Provide the (X, Y) coordinate of the cell's center where the given text is located.  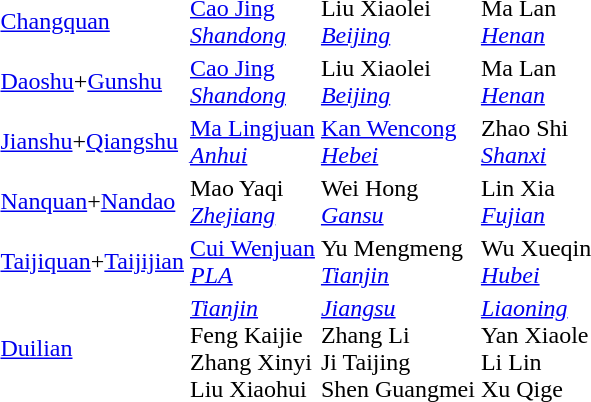
Cui WenjuanPLA (252, 262)
Yu MengmengTianjin (398, 262)
Kan WencongHebei (398, 142)
Liu XiaoleiBeijing (398, 82)
Ma LingjuanAnhui (252, 142)
Cao JingShandong (252, 82)
Wei HongGansu (398, 202)
Mao YaqiZhejiang (252, 202)
